Find where the given text appears and provide that cell's center as (x, y) coordinate. 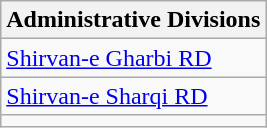
Shirvan-e Sharqi RD (134, 96)
Administrative Divisions (134, 20)
Shirvan-e Gharbi RD (134, 58)
